For the text-containing cell, return its midpoint in [X, Y] coordinate format. 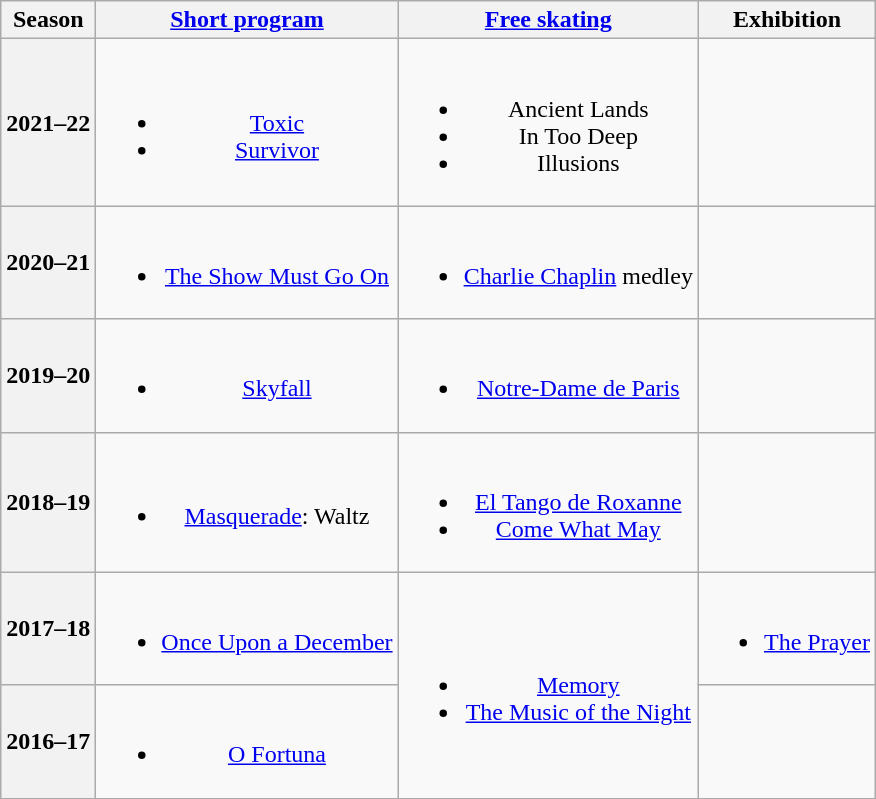
Charlie Chaplin medley [548, 262]
2020–21 [48, 262]
Free skating [548, 20]
The Prayer [786, 628]
Once Upon a December [247, 628]
Notre-Dame de Paris [548, 376]
Skyfall [247, 376]
El Tango de RoxanneCome What May [548, 502]
The Show Must Go On [247, 262]
2021–22 [48, 122]
2018–19 [48, 502]
Memory The Music of the Night [548, 685]
Exhibition [786, 20]
Ancient Lands In Too DeepIllusions [548, 122]
ToxicSurvivor [247, 122]
2019–20 [48, 376]
O Fortuna [247, 742]
Masquerade: Waltz [247, 502]
2016–17 [48, 742]
2017–18 [48, 628]
Short program [247, 20]
Season [48, 20]
